Identify which cell holds the provided text, then report its (x, y) central coordinate. 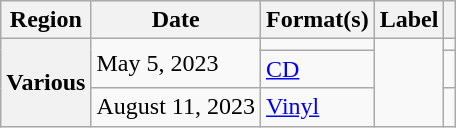
Vinyl (317, 107)
May 5, 2023 (176, 64)
Format(s) (317, 20)
Various (46, 82)
CD (317, 69)
Region (46, 20)
August 11, 2023 (176, 107)
Date (176, 20)
Label (409, 20)
